From the cell containing the given text, extract its center point as (x, y) coordinate. 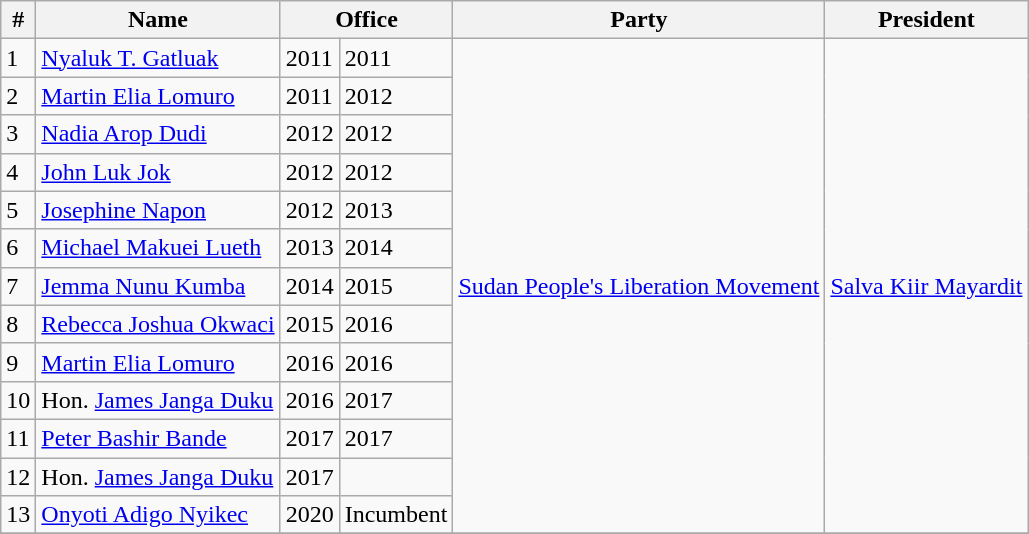
# (18, 20)
11 (18, 438)
2020 (310, 515)
7 (18, 286)
Rebecca Joshua Okwaci (158, 324)
Onyoti Adigo Nyikec (158, 515)
8 (18, 324)
6 (18, 248)
5 (18, 210)
Sudan People's Liberation Movement (639, 286)
Josephine Napon (158, 210)
3 (18, 134)
Nadia Arop Dudi (158, 134)
John Luk Jok (158, 172)
4 (18, 172)
Party (639, 20)
Michael Makuei Lueth (158, 248)
10 (18, 400)
Incumbent (396, 515)
Jemma Nunu Kumba (158, 286)
9 (18, 362)
1 (18, 58)
12 (18, 477)
Name (158, 20)
Nyaluk T. Gatluak (158, 58)
13 (18, 515)
Peter Bashir Bande (158, 438)
President (926, 20)
Salva Kiir Mayardit (926, 286)
2 (18, 96)
Office (366, 20)
